Output the [X, Y] coordinate of the center of the cell containing the given text.  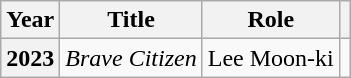
2023 [30, 58]
Role [270, 20]
Year [30, 20]
Brave Citizen [131, 58]
Title [131, 20]
Lee Moon-ki [270, 58]
